Detect which cell encompasses the target text, then output its [x, y] center coordinate. 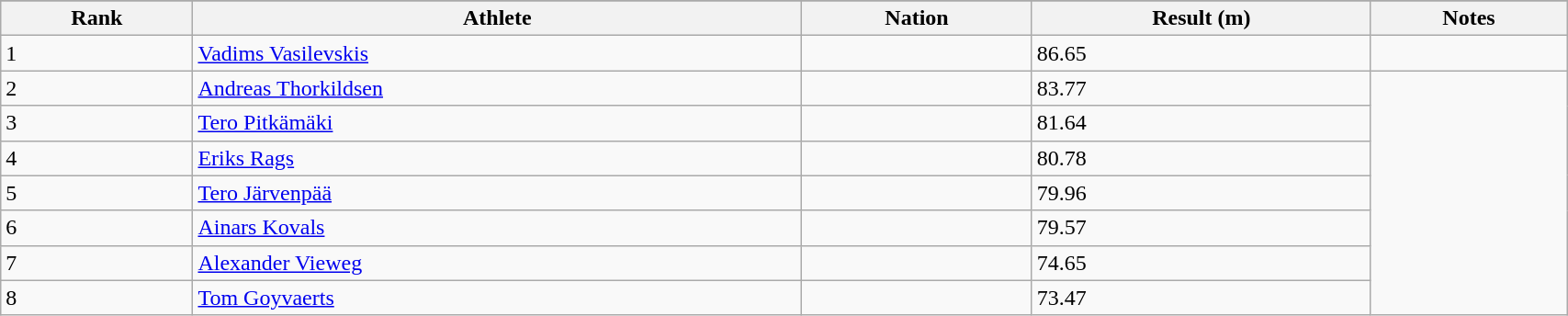
Tero Järvenpää [498, 193]
8 [97, 298]
Tero Pitkämäki [498, 123]
83.77 [1201, 88]
Nation [917, 18]
81.64 [1201, 123]
80.78 [1201, 158]
79.57 [1201, 228]
5 [97, 193]
73.47 [1201, 298]
86.65 [1201, 53]
Vadims Vasilevskis [498, 53]
Ainars Kovals [498, 228]
79.96 [1201, 193]
74.65 [1201, 263]
Alexander Vieweg [498, 263]
Rank [97, 18]
Tom Goyvaerts [498, 298]
Athlete [498, 18]
3 [97, 123]
6 [97, 228]
Notes [1468, 18]
Eriks Rags [498, 158]
4 [97, 158]
Andreas Thorkildsen [498, 88]
2 [97, 88]
1 [97, 53]
Result (m) [1201, 18]
7 [97, 263]
